Scan for the cell matching the given text and deliver its (x, y) coordinate at center. 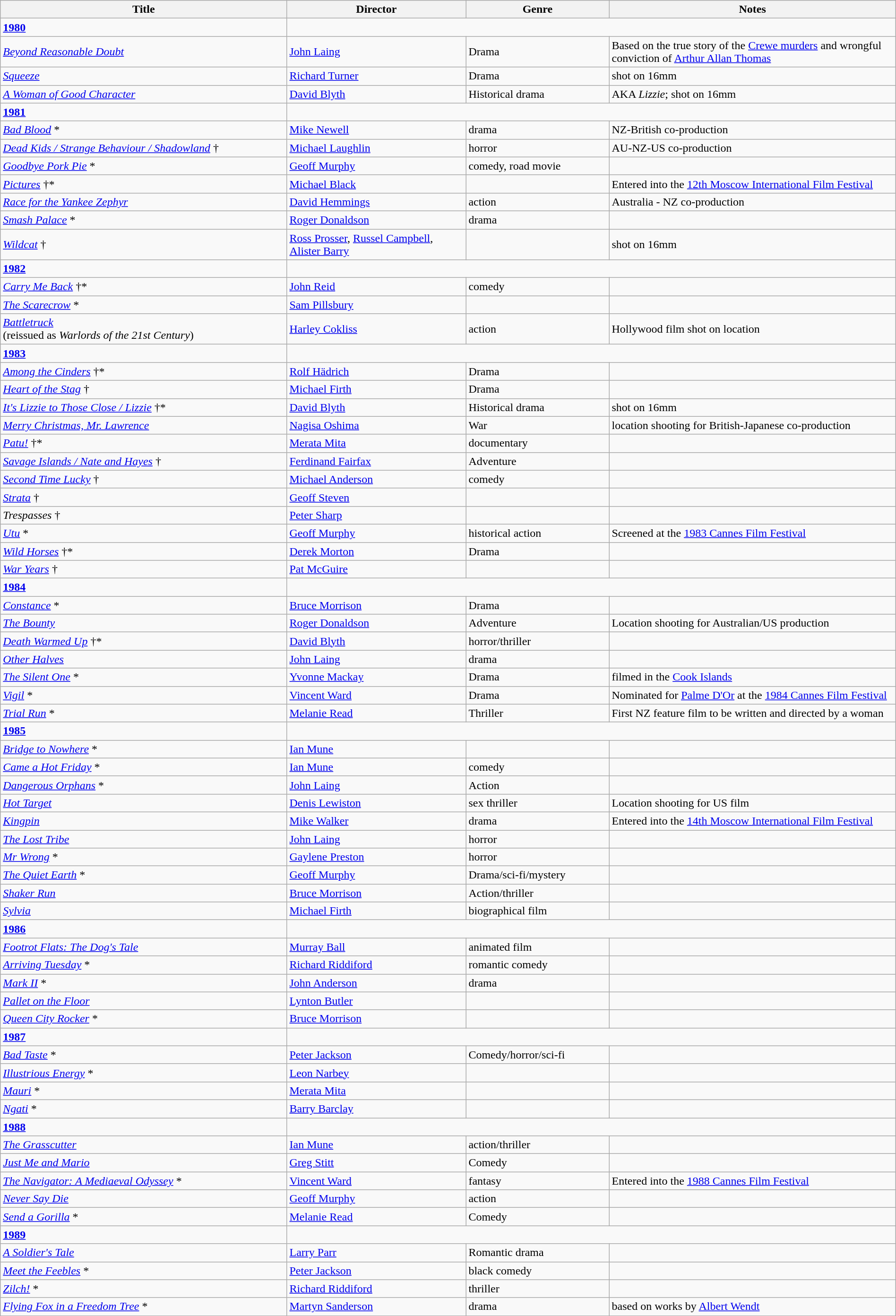
1984 (144, 587)
1988 (144, 1127)
biographical film (538, 911)
Australia - NZ co-production (752, 202)
Entered into the 14th Moscow International Film Festival (752, 821)
Dangerous Orphans * (144, 785)
Kingpin (144, 821)
Beyond Reasonable Doubt (144, 52)
AKA Lizzie; shot on 16mm (752, 94)
Murray Ball (376, 947)
sex thriller (538, 803)
Entered into the 12th Moscow International Film Festival (752, 184)
The Silent One * (144, 677)
Screened at the 1983 Cannes Film Festival (752, 533)
Bridge to Nowhere * (144, 749)
Sylvia (144, 911)
1981 (144, 112)
Merry Christmas, Mr. Lawrence (144, 425)
David Hemmings (376, 202)
Harley Cokliss (376, 329)
Derek Morton (376, 551)
Director (376, 9)
Race for the Yankee Zephyr (144, 202)
Entered into the 1988 Cannes Film Festival (752, 1181)
Mike Walker (376, 821)
Lynton Butler (376, 1001)
Mark II * (144, 983)
Mr Wrong * (144, 857)
Zilch! * (144, 1289)
Patu! †* (144, 443)
Pat McGuire (376, 569)
Nagisa Oshima (376, 425)
Bad Taste * (144, 1055)
The Quiet Earth * (144, 875)
Constance * (144, 605)
location shooting for British-Japanese co-production (752, 425)
The Navigator: A Mediaeval Odyssey * (144, 1181)
Arriving Tuesday * (144, 965)
Romantic drama (538, 1253)
Denis Lewiston (376, 803)
Leon Narbey (376, 1073)
Geoff Steven (376, 497)
Death Warmed Up †* (144, 641)
War Years † (144, 569)
Richard Turner (376, 76)
Flying Fox in a Freedom Tree * (144, 1307)
filmed in the Cook Islands (752, 677)
Among the Cinders †* (144, 371)
Dead Kids / Strange Behaviour / Shadowland † (144, 148)
Nominated for Palme D'Or at the 1984 Cannes Film Festival (752, 695)
Michael Black (376, 184)
Savage Islands / Nate and Hayes † (144, 461)
Ross Prosser, Russel Campbell, Alister Barry (376, 244)
Gaylene Preston (376, 857)
The Grasscutter (144, 1145)
Queen City Rocker * (144, 1019)
Trespasses † (144, 515)
romantic comedy (538, 965)
A Woman of Good Character (144, 94)
Greg Stitt (376, 1163)
Michael Laughlin (376, 148)
A Soldier's Tale (144, 1253)
The Lost Tribe (144, 839)
AU-NZ-US co-production (752, 148)
Trial Run * (144, 713)
action/thriller (538, 1145)
Strata † (144, 497)
Thriller (538, 713)
Action/thriller (538, 893)
1982 (144, 269)
historical action (538, 533)
Sam Pillsbury (376, 305)
animated film (538, 947)
War (538, 425)
Battletruck (reissued as Warlords of the 21st Century) (144, 329)
documentary (538, 443)
Pallet on the Floor (144, 1001)
Barry Barclay (376, 1109)
John Reid (376, 287)
Smash Palace * (144, 220)
Rolf Hädrich (376, 371)
First NZ feature film to be written and directed by a woman (752, 713)
It's Lizzie to Those Close / Lizzie †* (144, 407)
1980 (144, 27)
Title (144, 9)
The Scarecrow * (144, 305)
Squeeze (144, 76)
Based on the true story of the Crewe murders and wrongful conviction of Arthur Allan Thomas (752, 52)
horror/thriller (538, 641)
Action (538, 785)
Genre (538, 9)
Ngati * (144, 1109)
Came a Hot Friday * (144, 767)
Other Halves (144, 659)
Peter Sharp (376, 515)
based on works by Albert Wendt (752, 1307)
Second Time Lucky † (144, 479)
Martyn Sanderson (376, 1307)
Location shooting for Australian/US production (752, 623)
Hot Target (144, 803)
Meet the Feebles * (144, 1271)
John Anderson (376, 983)
Hollywood film shot on location (752, 329)
Utu * (144, 533)
1987 (144, 1037)
Mike Newell (376, 130)
Wildcat † (144, 244)
Drama/sci-fi/mystery (538, 875)
Goodbye Pork Pie * (144, 166)
Never Say Die (144, 1199)
Mauri * (144, 1091)
Shaker Run (144, 893)
Vigil * (144, 695)
NZ-British co-production (752, 130)
Illustrious Energy * (144, 1073)
comedy, road movie (538, 166)
Carry Me Back †* (144, 287)
The Bounty (144, 623)
Michael Anderson (376, 479)
Pictures †* (144, 184)
thriller (538, 1289)
1989 (144, 1235)
Footrot Flats: The Dog's Tale (144, 947)
Send a Gorilla * (144, 1217)
Ferdinand Fairfax (376, 461)
Bad Blood * (144, 130)
1986 (144, 929)
Wild Horses †* (144, 551)
Larry Parr (376, 1253)
1983 (144, 353)
Yvonne Mackay (376, 677)
Comedy/horror/sci-fi (538, 1055)
Notes (752, 9)
Location shooting for US film (752, 803)
black comedy (538, 1271)
1985 (144, 731)
fantasy (538, 1181)
Heart of the Stag † (144, 389)
Just Me and Mario (144, 1163)
